Output the (x, y) coordinate of the center of the cell containing the given text.  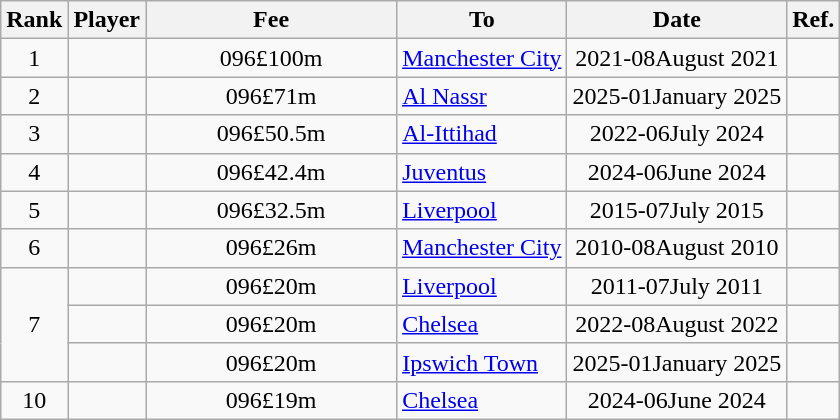
Rank (34, 20)
096£32.5m (272, 210)
2 (34, 96)
5 (34, 210)
Juventus (482, 172)
7 (34, 324)
096£100m (272, 58)
Date (677, 20)
2011-07July 2011 (677, 286)
096£71m (272, 96)
3 (34, 134)
Player (107, 20)
Fee (272, 20)
4 (34, 172)
096£26m (272, 248)
10 (34, 400)
To (482, 20)
096£50.5m (272, 134)
096£19m (272, 400)
Ref. (814, 20)
6 (34, 248)
Ipswich Town (482, 362)
2015-07July 2015 (677, 210)
2022-08August 2022 (677, 324)
Al Nassr (482, 96)
2021-08August 2021 (677, 58)
2022-06July 2024 (677, 134)
096£42.4m (272, 172)
Al-Ittihad (482, 134)
1 (34, 58)
2010-08August 2010 (677, 248)
